Output the (x, y) coordinate of the center of the cell containing the given text.  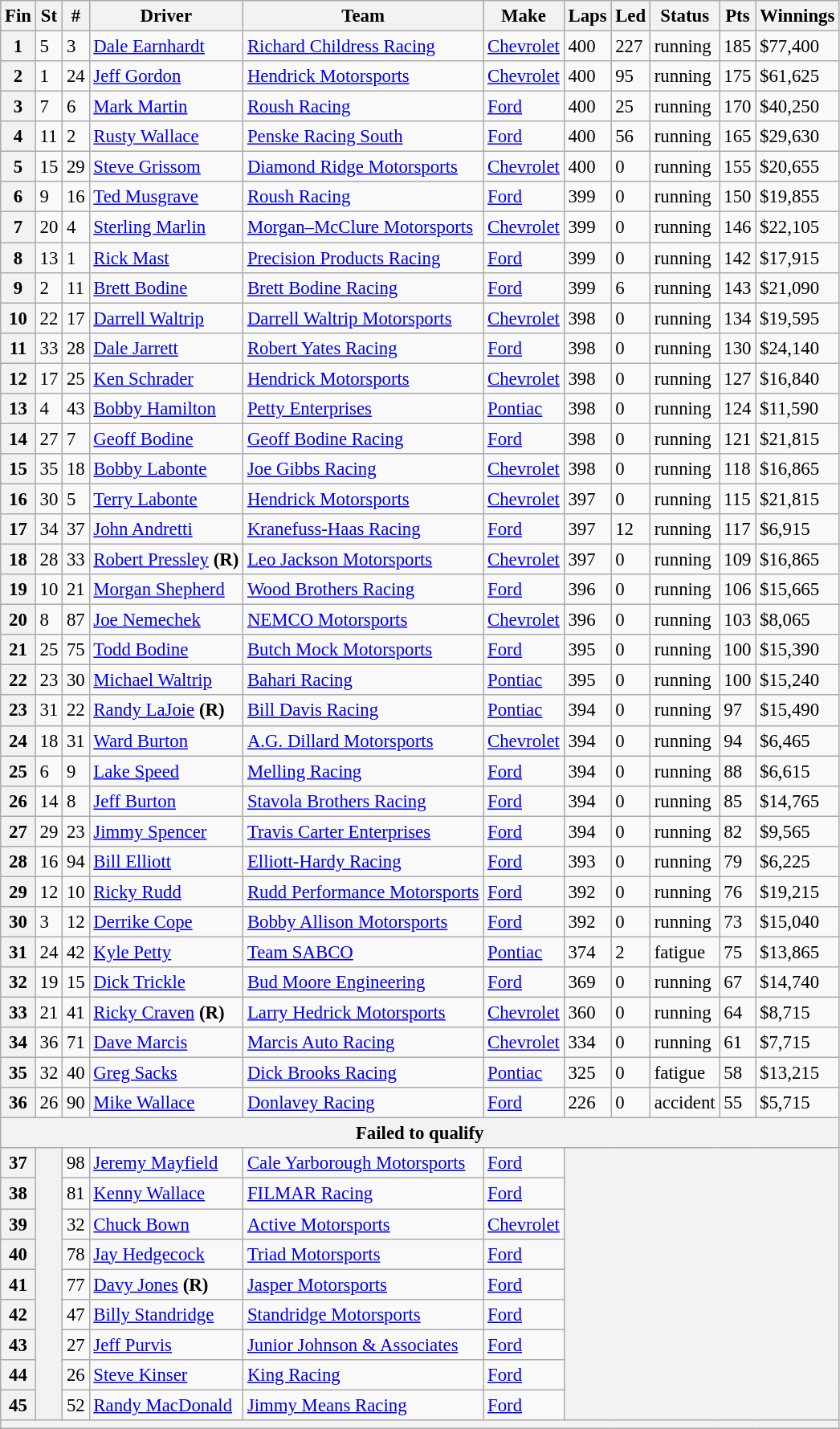
95 (631, 76)
Joe Gibbs Racing (363, 469)
121 (737, 439)
117 (737, 529)
Dave Marcis (166, 1043)
Ken Schrader (166, 378)
Bill Davis Racing (363, 711)
accident (684, 1103)
Fin (18, 16)
Triad Motorsports (363, 1254)
64 (737, 1013)
Dick Trickle (166, 982)
Jeff Purvis (166, 1345)
155 (737, 167)
165 (737, 137)
90 (75, 1103)
$15,240 (797, 680)
369 (588, 982)
146 (737, 227)
Steve Grissom (166, 167)
A.G. Dillard Motorsports (363, 741)
Randy MacDonald (166, 1405)
Status (684, 16)
$17,915 (797, 258)
78 (75, 1254)
98 (75, 1164)
Ward Burton (166, 741)
Steve Kinser (166, 1375)
185 (737, 47)
Ricky Craven (R) (166, 1013)
Jeff Gordon (166, 76)
Bill Elliott (166, 862)
142 (737, 258)
97 (737, 711)
Pts (737, 16)
Billy Standridge (166, 1314)
John Andretti (166, 529)
$24,140 (797, 348)
Kyle Petty (166, 952)
226 (588, 1103)
$13,215 (797, 1073)
103 (737, 620)
Petty Enterprises (363, 409)
Make (524, 16)
King Racing (363, 1375)
Standridge Motorsports (363, 1314)
$6,225 (797, 862)
79 (737, 862)
Jeremy Mayfield (166, 1164)
Bobby Hamilton (166, 409)
143 (737, 288)
Greg Sacks (166, 1073)
Team SABCO (363, 952)
Led (631, 16)
360 (588, 1013)
118 (737, 469)
56 (631, 137)
Randy LaJoie (R) (166, 711)
Wood Brothers Racing (363, 590)
Dale Earnhardt (166, 47)
Driver (166, 16)
Junior Johnson & Associates (363, 1345)
Robert Pressley (R) (166, 560)
393 (588, 862)
Bud Moore Engineering (363, 982)
170 (737, 107)
St (48, 16)
$13,865 (797, 952)
Jeff Burton (166, 801)
$9,565 (797, 831)
Morgan–McClure Motorsports (363, 227)
FILMAR Racing (363, 1194)
Melling Racing (363, 771)
227 (631, 47)
Derrike Cope (166, 922)
73 (737, 922)
$77,400 (797, 47)
Davy Jones (R) (166, 1284)
Terry Labonte (166, 499)
NEMCO Motorsports (363, 620)
87 (75, 620)
$15,665 (797, 590)
Failed to qualify (420, 1133)
Mark Martin (166, 107)
Team (363, 16)
Cale Yarborough Motorsports (363, 1164)
Dick Brooks Racing (363, 1073)
Diamond Ridge Motorsports (363, 167)
$7,715 (797, 1043)
Bobby Allison Motorsports (363, 922)
150 (737, 197)
Jasper Motorsports (363, 1284)
Rudd Performance Motorsports (363, 892)
$20,655 (797, 167)
Laps (588, 16)
Kranefuss-Haas Racing (363, 529)
Active Motorsports (363, 1224)
$8,715 (797, 1013)
Leo Jackson Motorsports (363, 560)
$16,840 (797, 378)
Brett Bodine (166, 288)
58 (737, 1073)
Donlavey Racing (363, 1103)
45 (18, 1405)
$22,105 (797, 227)
Ricky Rudd (166, 892)
Geoff Bodine Racing (363, 439)
$6,615 (797, 771)
Darrell Waltrip Motorsports (363, 318)
85 (737, 801)
325 (588, 1073)
52 (75, 1405)
$61,625 (797, 76)
Sterling Marlin (166, 227)
Joe Nemechek (166, 620)
127 (737, 378)
106 (737, 590)
55 (737, 1103)
Marcis Auto Racing (363, 1043)
Morgan Shepherd (166, 590)
88 (737, 771)
$5,715 (797, 1103)
47 (75, 1314)
Penske Racing South (363, 137)
77 (75, 1284)
Chuck Bown (166, 1224)
Darrell Waltrip (166, 318)
# (75, 16)
$14,740 (797, 982)
$6,465 (797, 741)
Michael Waltrip (166, 680)
Winnings (797, 16)
Jimmy Spencer (166, 831)
38 (18, 1194)
Todd Bodine (166, 650)
67 (737, 982)
$15,390 (797, 650)
Mike Wallace (166, 1103)
$15,490 (797, 711)
$19,215 (797, 892)
Richard Childress Racing (363, 47)
Brett Bodine Racing (363, 288)
Elliott-Hardy Racing (363, 862)
$6,915 (797, 529)
76 (737, 892)
Precision Products Racing (363, 258)
130 (737, 348)
134 (737, 318)
$19,855 (797, 197)
61 (737, 1043)
Robert Yates Racing (363, 348)
Bahari Racing (363, 680)
$11,590 (797, 409)
$14,765 (797, 801)
Butch Mock Motorsports (363, 650)
Stavola Brothers Racing (363, 801)
Bobby Labonte (166, 469)
Larry Hedrick Motorsports (363, 1013)
$21,090 (797, 288)
109 (737, 560)
Jay Hedgecock (166, 1254)
Lake Speed (166, 771)
Geoff Bodine (166, 439)
39 (18, 1224)
$19,595 (797, 318)
81 (75, 1194)
Dale Jarrett (166, 348)
334 (588, 1043)
Kenny Wallace (166, 1194)
$8,065 (797, 620)
71 (75, 1043)
82 (737, 831)
Rusty Wallace (166, 137)
374 (588, 952)
Jimmy Means Racing (363, 1405)
115 (737, 499)
$15,040 (797, 922)
$29,630 (797, 137)
44 (18, 1375)
124 (737, 409)
Rick Mast (166, 258)
$40,250 (797, 107)
Travis Carter Enterprises (363, 831)
175 (737, 76)
Ted Musgrave (166, 197)
